Locate the cell with the specified text and output its [X, Y] center coordinate. 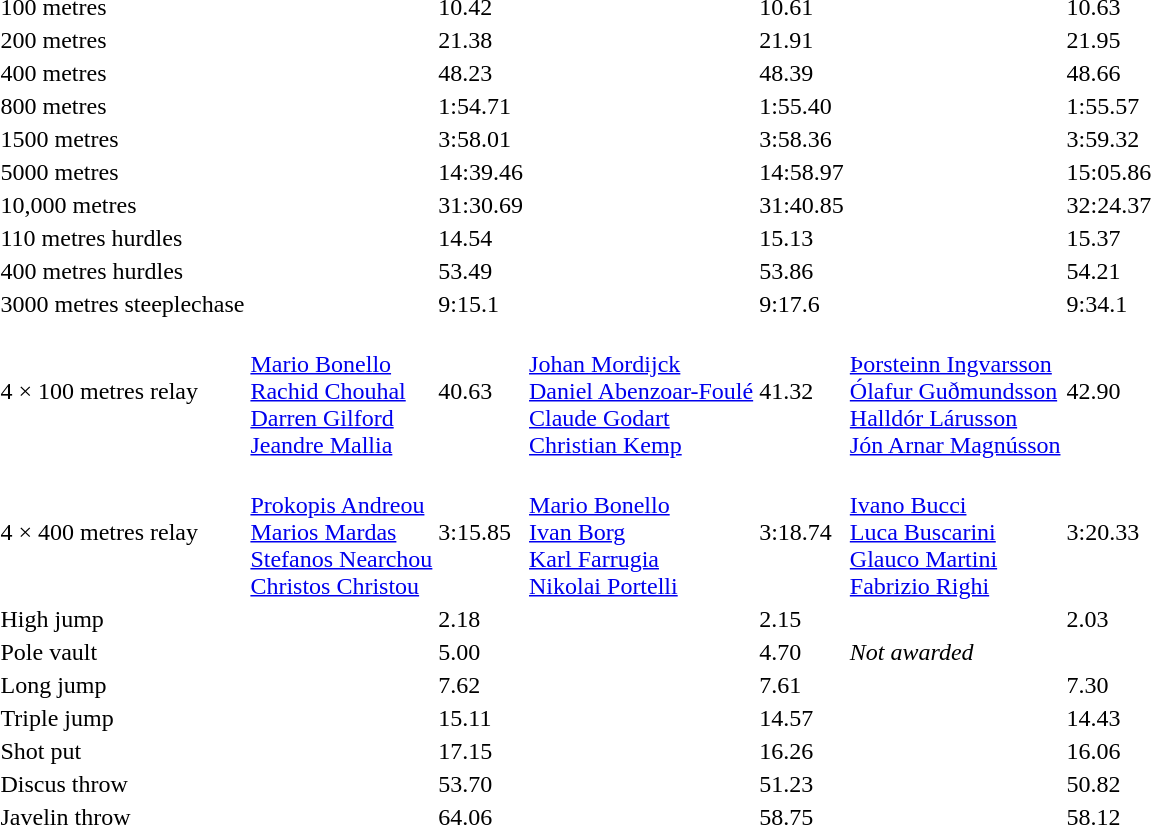
Ivano BucciLuca BuscariniGlauco MartiniFabrizio Righi [955, 532]
2.18 [481, 619]
21.91 [802, 40]
3:18.74 [802, 532]
41.32 [802, 391]
1:54.71 [481, 106]
2.15 [802, 619]
15.11 [481, 718]
48.23 [481, 73]
53.86 [802, 271]
7.62 [481, 685]
Mario BonelloRachid ChouhalDarren GilfordJeandre Mallia [342, 391]
14.57 [802, 718]
3:58.01 [481, 139]
14:39.46 [481, 172]
1:55.40 [802, 106]
Þorsteinn IngvarssonÓlafur GuðmundssonHalldór LárussonJón Arnar Magnússon [955, 391]
51.23 [802, 784]
15.13 [802, 238]
Mario BonelloIvan BorgKarl FarrugiaNikolai Portelli [642, 532]
53.49 [481, 271]
5.00 [481, 652]
3:58.36 [802, 139]
17.15 [481, 751]
Prokopis AndreouMarios MardasStefanos NearchouChristos Christou [342, 532]
21.38 [481, 40]
7.61 [802, 685]
9:15.1 [481, 304]
9:17.6 [802, 304]
4.70 [802, 652]
53.70 [481, 784]
Not awarded [955, 652]
31:40.85 [802, 205]
31:30.69 [481, 205]
40.63 [481, 391]
3:15.85 [481, 532]
48.39 [802, 73]
14.54 [481, 238]
16.26 [802, 751]
14:58.97 [802, 172]
Johan MordijckDaniel Abenzoar-FouléClaude GodartChristian Kemp [642, 391]
